Locate the cell with the specified text and output its [x, y] center coordinate. 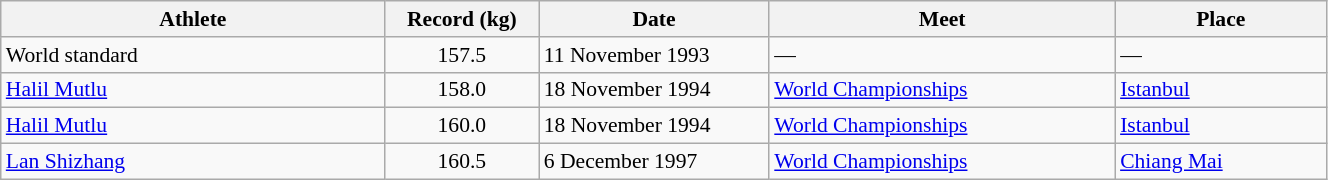
Meet [942, 19]
157.5 [462, 55]
Record (kg) [462, 19]
160.5 [462, 162]
Date [654, 19]
World standard [193, 55]
6 December 1997 [654, 162]
Chiang Mai [1220, 162]
Lan Shizhang [193, 162]
158.0 [462, 90]
160.0 [462, 126]
Athlete [193, 19]
Place [1220, 19]
11 November 1993 [654, 55]
